Locate the cell with the specified text and output its (X, Y) center coordinate. 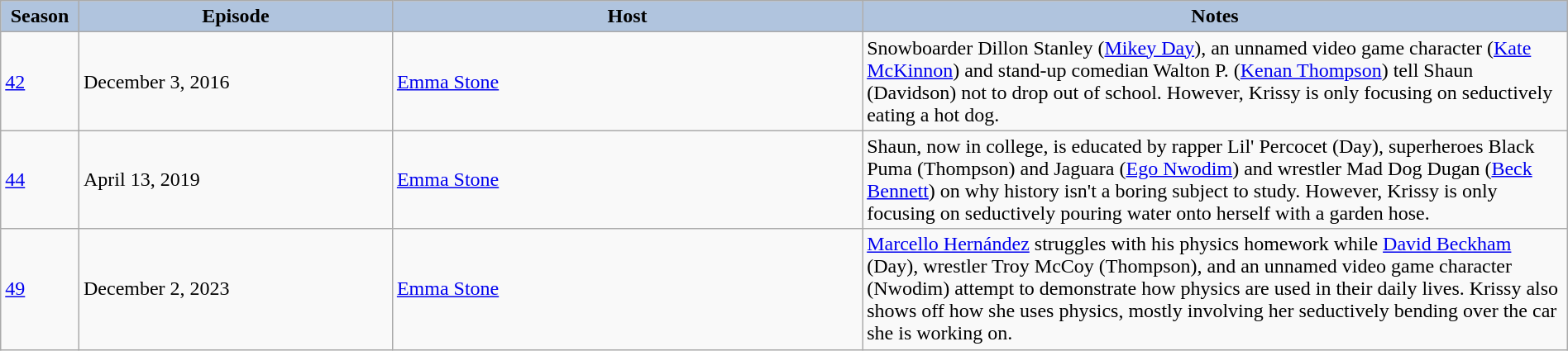
December 3, 2016 (235, 81)
April 13, 2019 (235, 180)
49 (40, 289)
42 (40, 81)
Host (627, 17)
December 2, 2023 (235, 289)
Episode (235, 17)
44 (40, 180)
Notes (1216, 17)
Season (40, 17)
